Scan for the cell matching the given text and deliver its (x, y) coordinate at center. 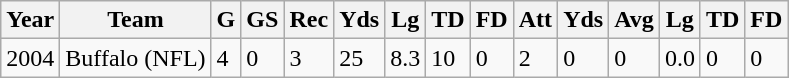
Avg (634, 20)
10 (448, 58)
GS (262, 20)
Rec (309, 20)
3 (309, 58)
Buffalo (NFL) (136, 58)
0.0 (680, 58)
25 (360, 58)
2004 (30, 58)
8.3 (406, 58)
Att (535, 20)
2 (535, 58)
Team (136, 20)
Year (30, 20)
G (226, 20)
4 (226, 58)
